Determine the (X, Y) coordinate at the center of the cell enclosing the given text.  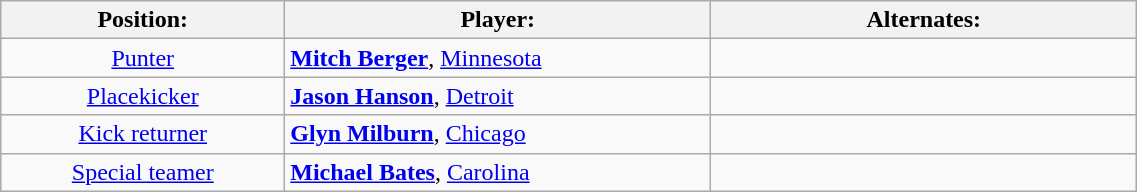
Michael Bates, Carolina (498, 172)
Position: (143, 20)
Placekicker (143, 96)
Punter (143, 58)
Kick returner (143, 134)
Special teamer (143, 172)
Glyn Milburn, Chicago (498, 134)
Alternates: (924, 20)
Mitch Berger, Minnesota (498, 58)
Player: (498, 20)
Jason Hanson, Detroit (498, 96)
